Find where the given text appears and provide that cell's center as [x, y] coordinate. 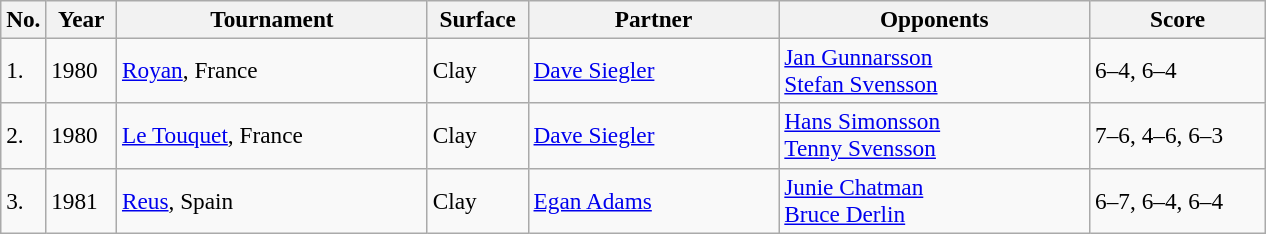
2. [24, 136]
Hans Simonsson Tenny Svensson [934, 136]
1981 [82, 200]
3. [24, 200]
Reus, Spain [272, 200]
Surface [478, 19]
Opponents [934, 19]
No. [24, 19]
6–7, 6–4, 6–4 [1178, 200]
Score [1178, 19]
Egan Adams [654, 200]
6–4, 6–4 [1178, 70]
Royan, France [272, 70]
Year [82, 19]
Jan Gunnarsson Stefan Svensson [934, 70]
Junie Chatman Bruce Derlin [934, 200]
7–6, 4–6, 6–3 [1178, 136]
Partner [654, 19]
Le Touquet, France [272, 136]
Tournament [272, 19]
1. [24, 70]
